Extract the (X, Y) coordinate from the center of the cell holding the provided text.  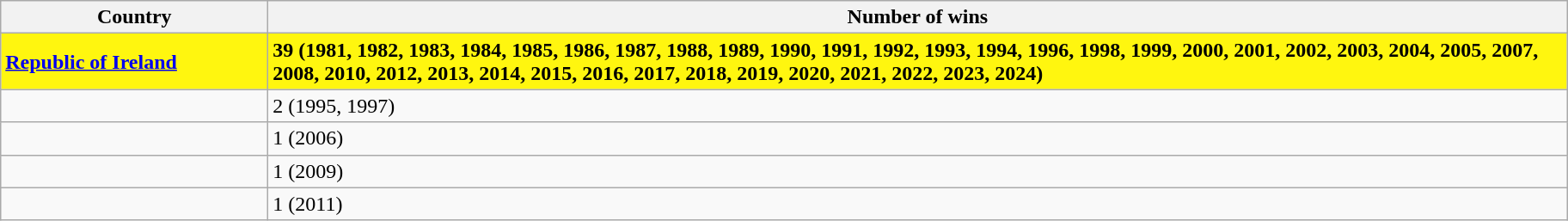
1 (2011) (918, 204)
Country (134, 17)
1 (2009) (918, 171)
2 (1995, 1997) (918, 106)
Number of wins (918, 17)
Republic of Ireland (134, 62)
1 (2006) (918, 138)
